Return the [x, y] coordinate for the center point of the cell that contains the specified text.  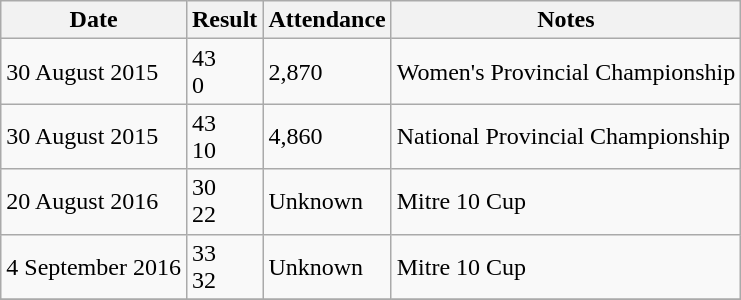
Result [224, 20]
4 September 2016 [94, 266]
Date [94, 20]
43 0 [224, 72]
Notes [566, 20]
30 22 [224, 202]
20 August 2016 [94, 202]
National Provincial Championship [566, 136]
Attendance [327, 20]
2,870 [327, 72]
33 32 [224, 266]
Women's Provincial Championship [566, 72]
4,860 [327, 136]
43 10 [224, 136]
